Locate the cell with the specified text and output its (X, Y) center coordinate. 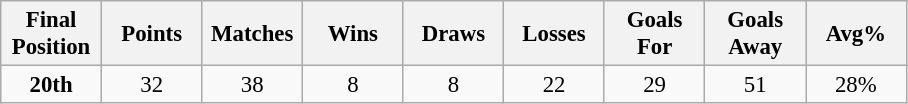
28% (856, 85)
22 (554, 85)
Matches (252, 34)
Losses (554, 34)
Final Position (52, 34)
Goals For (654, 34)
29 (654, 85)
Wins (354, 34)
38 (252, 85)
51 (756, 85)
Points (152, 34)
32 (152, 85)
Avg% (856, 34)
20th (52, 85)
Goals Away (756, 34)
Draws (454, 34)
